Capture the cell that displays the provided text and extract its (X, Y) central coordinate. 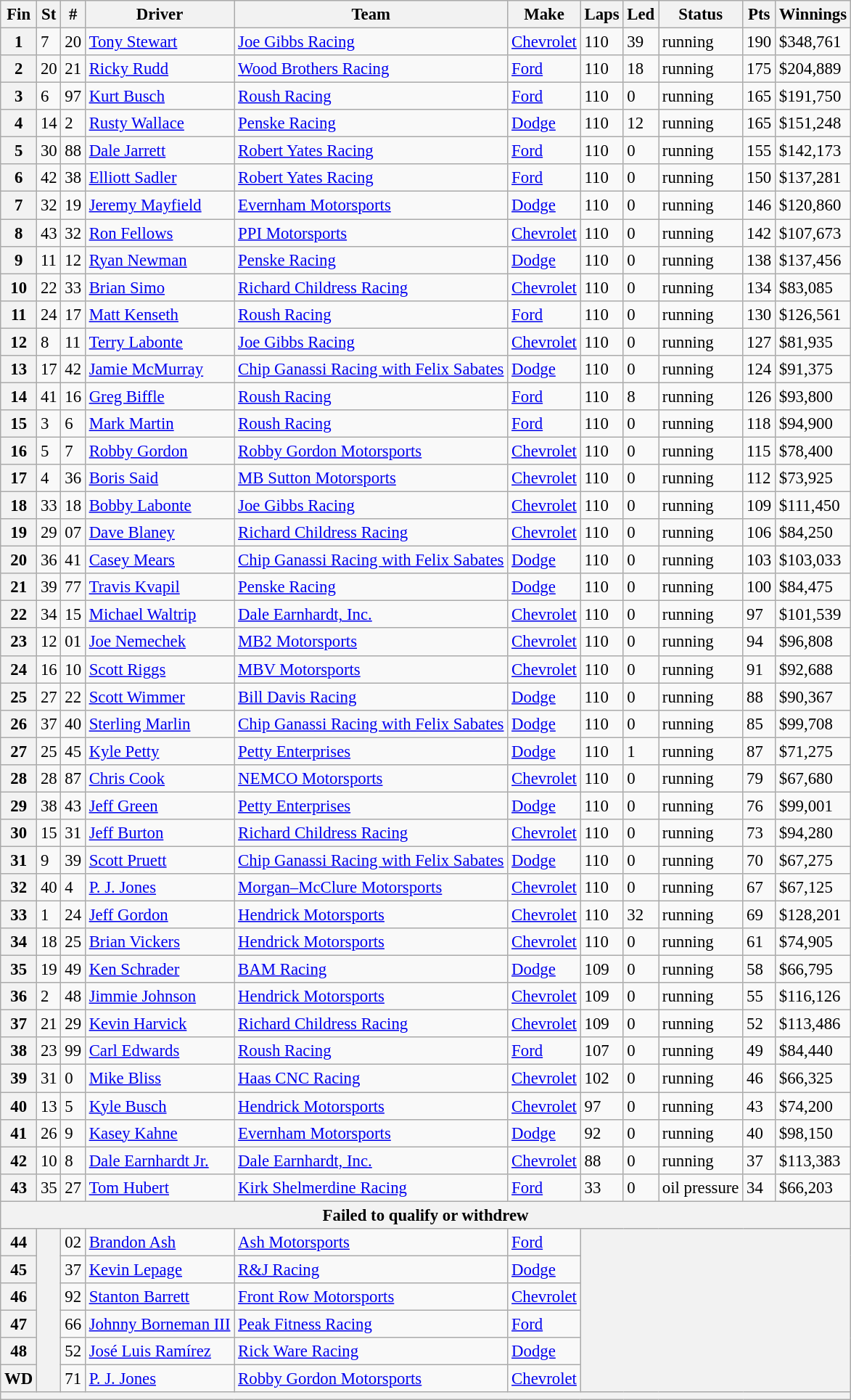
Tom Hubert (160, 1187)
$83,085 (813, 287)
76 (759, 806)
$126,561 (813, 314)
Kevin Harvick (160, 1024)
Kasey Kahne (160, 1133)
Team (371, 15)
Mike Bliss (160, 1078)
01 (73, 642)
Brian Vickers (160, 942)
91 (759, 669)
Jeremy Mayfield (160, 205)
Robby Gordon (160, 451)
$128,201 (813, 915)
79 (759, 779)
Dale Earnhardt Jr. (160, 1160)
$71,275 (813, 751)
100 (759, 587)
R&J Racing (371, 1269)
St (49, 15)
$81,935 (813, 342)
85 (759, 724)
$94,280 (813, 833)
Jeff Gordon (160, 915)
118 (759, 424)
Ricky Rudd (160, 69)
Sterling Marlin (160, 724)
$96,808 (813, 642)
Led (641, 15)
Jeff Green (160, 806)
$101,539 (813, 615)
$91,375 (813, 369)
102 (602, 1078)
Kevin Lepage (160, 1269)
$92,688 (813, 669)
$116,126 (813, 996)
Haas CNC Racing (371, 1078)
Wood Brothers Racing (371, 69)
94 (759, 642)
BAM Racing (371, 970)
Greg Biffle (160, 396)
Dale Jarrett (160, 151)
Joe Nemechek (160, 642)
Peak Fitness Racing (371, 1324)
Ken Schrader (160, 970)
$151,248 (813, 123)
Laps (602, 15)
127 (759, 342)
112 (759, 478)
$78,400 (813, 451)
73 (759, 833)
$137,456 (813, 260)
07 (73, 533)
Scott Riggs (160, 669)
$67,275 (813, 860)
107 (602, 1052)
$84,440 (813, 1052)
103 (759, 560)
Travis Kvapil (160, 587)
Carl Edwards (160, 1052)
Tony Stewart (160, 42)
Kurt Busch (160, 97)
134 (759, 287)
$73,925 (813, 478)
$107,673 (813, 233)
Morgan–McClure Motorsports (371, 888)
Johnny Borneman III (160, 1324)
Jimmie Johnson (160, 996)
Dave Blaney (160, 533)
155 (759, 151)
$93,800 (813, 396)
190 (759, 42)
Chris Cook (160, 779)
61 (759, 942)
PPI Motorsports (371, 233)
Make (544, 15)
Ash Motorsports (371, 1243)
66 (73, 1324)
Failed to qualify or withdrew (426, 1215)
WD (19, 1379)
MB2 Motorsports (371, 642)
$191,750 (813, 97)
115 (759, 451)
$111,450 (813, 506)
$66,795 (813, 970)
99 (73, 1052)
Casey Mears (160, 560)
Boris Said (160, 478)
José Luis Ramírez (160, 1351)
$90,367 (813, 697)
Jamie McMurray (160, 369)
Rick Ware Racing (371, 1351)
47 (19, 1324)
Brandon Ash (160, 1243)
138 (759, 260)
Winnings (813, 15)
Pts (759, 15)
$137,281 (813, 178)
Bobby Labonte (160, 506)
$204,889 (813, 69)
Status (701, 15)
$99,001 (813, 806)
Ryan Newman (160, 260)
Fin (19, 15)
Kyle Petty (160, 751)
Kyle Busch (160, 1106)
69 (759, 915)
$98,150 (813, 1133)
71 (73, 1379)
124 (759, 369)
Scott Pruett (160, 860)
55 (759, 996)
Jeff Burton (160, 833)
$103,033 (813, 560)
130 (759, 314)
175 (759, 69)
Matt Kenseth (160, 314)
$348,761 (813, 42)
142 (759, 233)
Kirk Shelmerdine Racing (371, 1187)
$94,900 (813, 424)
$67,680 (813, 779)
MB Sutton Motorsports (371, 478)
Terry Labonte (160, 342)
$66,203 (813, 1187)
$84,250 (813, 533)
146 (759, 205)
Michael Waltrip (160, 615)
$66,325 (813, 1078)
$113,383 (813, 1160)
Mark Martin (160, 424)
126 (759, 396)
$142,173 (813, 151)
67 (759, 888)
$67,125 (813, 888)
$74,200 (813, 1106)
MBV Motorsports (371, 669)
Brian Simo (160, 287)
Scott Wimmer (160, 697)
$74,905 (813, 942)
$120,860 (813, 205)
44 (19, 1243)
70 (759, 860)
106 (759, 533)
NEMCO Motorsports (371, 779)
Rusty Wallace (160, 123)
58 (759, 970)
oil pressure (701, 1187)
77 (73, 587)
$99,708 (813, 724)
Ron Fellows (160, 233)
Front Row Motorsports (371, 1297)
Stanton Barrett (160, 1297)
150 (759, 178)
02 (73, 1243)
Elliott Sadler (160, 178)
$113,486 (813, 1024)
Driver (160, 15)
Bill Davis Racing (371, 697)
$84,475 (813, 587)
# (73, 15)
